Determine the (x, y) coordinate at the center of the cell enclosing the given text.  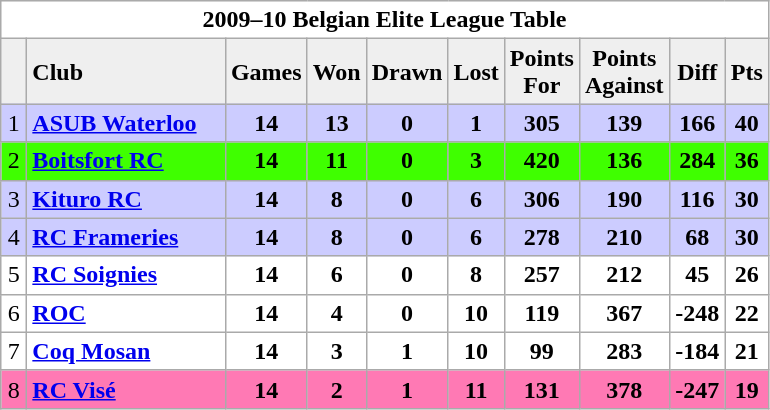
36 (746, 161)
210 (624, 237)
136 (624, 161)
RC Visé (126, 389)
Games (266, 72)
Drawn (407, 72)
283 (624, 351)
Kituro RC (126, 199)
68 (697, 237)
Diff (697, 72)
131 (542, 389)
119 (542, 313)
2009–10 Belgian Elite League Table (385, 20)
ROC (126, 313)
7 (14, 351)
Points Against (624, 72)
19 (746, 389)
Won (336, 72)
139 (624, 123)
RC Soignies (126, 275)
ASUB Waterloo (126, 123)
-184 (697, 351)
Boitsfort RC (126, 161)
99 (542, 351)
21 (746, 351)
Pts (746, 72)
257 (542, 275)
45 (697, 275)
40 (746, 123)
305 (542, 123)
278 (542, 237)
190 (624, 199)
-248 (697, 313)
-247 (697, 389)
Club (126, 72)
166 (697, 123)
RC Frameries (126, 237)
26 (746, 275)
420 (542, 161)
13 (336, 123)
212 (624, 275)
378 (624, 389)
Points For (542, 72)
Lost (476, 72)
5 (14, 275)
Coq Mosan (126, 351)
284 (697, 161)
22 (746, 313)
116 (697, 199)
306 (542, 199)
367 (624, 313)
